Output the [X, Y] coordinate of the center of the cell containing the given text.  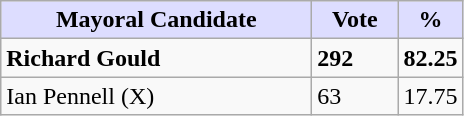
Richard Gould [156, 58]
63 [355, 96]
17.75 [430, 96]
Ian Pennell (X) [156, 96]
Vote [355, 20]
292 [355, 58]
82.25 [430, 58]
% [430, 20]
Mayoral Candidate [156, 20]
